Find where the given text appears and provide that cell's center as (X, Y) coordinate. 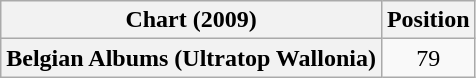
Chart (2009) (192, 20)
Belgian Albums (Ultratop Wallonia) (192, 58)
Position (428, 20)
79 (428, 58)
